Extract the (X, Y) coordinate from the center of the cell holding the provided text.  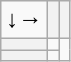
↓→ (24, 20)
